Identify which cell holds the provided text, then report its [x, y] central coordinate. 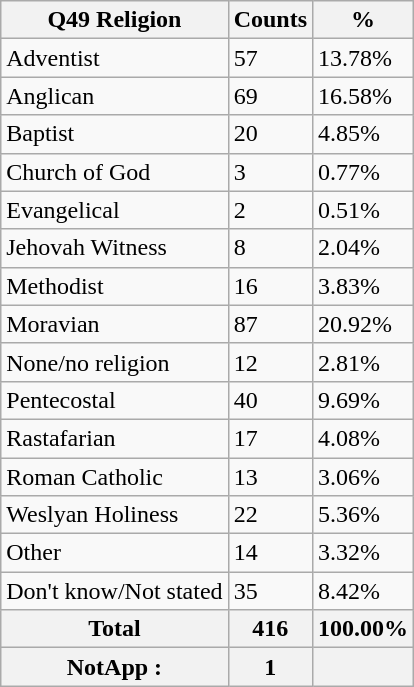
20 [270, 134]
8 [270, 248]
2.81% [364, 362]
20.92% [364, 324]
16.58% [364, 96]
5.36% [364, 515]
0.77% [364, 172]
35 [270, 591]
100.00% [364, 629]
40 [270, 400]
Jehovah Witness [114, 248]
Baptist [114, 134]
22 [270, 515]
4.08% [364, 438]
416 [270, 629]
14 [270, 553]
2 [270, 210]
Anglican [114, 96]
Rastafarian [114, 438]
Evangelical [114, 210]
Methodist [114, 286]
Roman Catholic [114, 477]
13.78% [364, 58]
16 [270, 286]
2.04% [364, 248]
13 [270, 477]
% [364, 20]
8.42% [364, 591]
12 [270, 362]
Pentecostal [114, 400]
Total [114, 629]
NotApp : [114, 667]
87 [270, 324]
17 [270, 438]
Moravian [114, 324]
Other [114, 553]
0.51% [364, 210]
3 [270, 172]
Don't know/Not stated [114, 591]
Q49 Religion [114, 20]
4.85% [364, 134]
Church of God [114, 172]
1 [270, 667]
Counts [270, 20]
3.32% [364, 553]
3.83% [364, 286]
69 [270, 96]
9.69% [364, 400]
Adventist [114, 58]
57 [270, 58]
3.06% [364, 477]
Weslyan Holiness [114, 515]
None/no religion [114, 362]
